Pinpoint the cell where the given text exists, returning its [X, Y] midpoint coordinate. 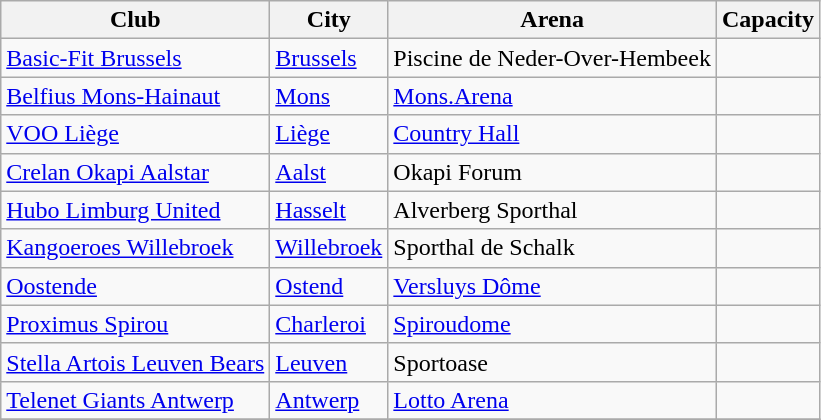
Liège [329, 134]
Alverberg Sporthal [552, 210]
Piscine de Neder-Over-Hembeek [552, 58]
Stella Artois Leuven Bears [136, 362]
Belfius Mons-Hainaut [136, 96]
Capacity [768, 20]
Spiroudome [552, 324]
Leuven [329, 362]
Country Hall [552, 134]
Telenet Giants Antwerp [136, 400]
Mons.Arena [552, 96]
Charleroi [329, 324]
VOO Liège [136, 134]
Antwerp [329, 400]
Oostende [136, 286]
Club [136, 20]
Brussels [329, 58]
Basic-Fit Brussels [136, 58]
Mons [329, 96]
Sporthal de Schalk [552, 248]
Hasselt [329, 210]
Sportoase [552, 362]
City [329, 20]
Proximus Spirou [136, 324]
Arena [552, 20]
Aalst [329, 172]
Willebroek [329, 248]
Lotto Arena [552, 400]
Crelan Okapi Aalstar [136, 172]
Ostend [329, 286]
Kangoeroes Willebroek [136, 248]
Okapi Forum [552, 172]
Versluys Dôme [552, 286]
Hubo Limburg United [136, 210]
